From the cell containing the given text, extract its center point as [x, y] coordinate. 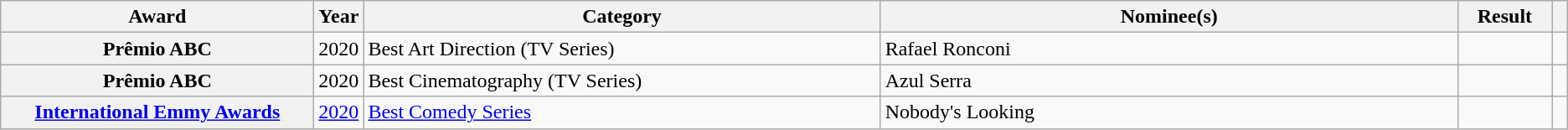
Category [622, 17]
Award [157, 17]
Azul Serra [1169, 81]
Result [1504, 17]
Best Art Direction (TV Series) [622, 49]
Best Comedy Series [622, 112]
Best Cinematography (TV Series) [622, 81]
Year [338, 17]
Nominee(s) [1169, 17]
Nobody's Looking [1169, 112]
Rafael Ronconi [1169, 49]
International Emmy Awards [157, 112]
